Extract the [x, y] coordinate from the center of the cell holding the provided text.  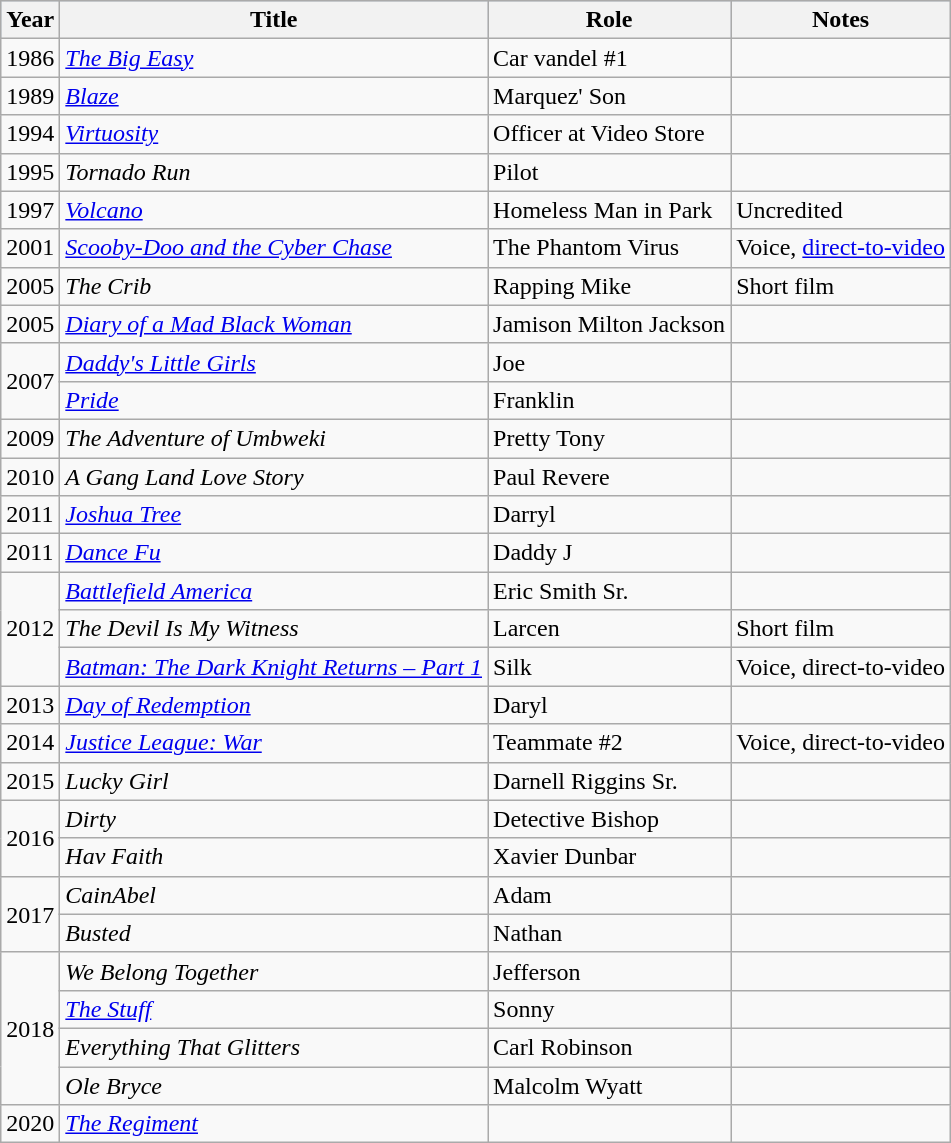
Malcolm Wyatt [610, 1085]
Joe [610, 362]
Carl Robinson [610, 1047]
Jefferson [610, 971]
2013 [30, 705]
Scooby-Doo and the Cyber Chase [274, 248]
Role [610, 20]
Busted [274, 933]
Virtuosity [274, 134]
2010 [30, 477]
2001 [30, 248]
Daddy J [610, 553]
2007 [30, 381]
Battlefield America [274, 591]
Jamison Milton Jackson [610, 324]
Ole Bryce [274, 1085]
The Phantom Virus [610, 248]
Lucky Girl [274, 781]
1989 [30, 96]
1997 [30, 210]
Eric Smith Sr. [610, 591]
Notes [841, 20]
The Crib [274, 286]
Homeless Man in Park [610, 210]
Uncredited [841, 210]
2014 [30, 743]
The Regiment [274, 1124]
Diary of a Mad Black Woman [274, 324]
The Devil Is My Witness [274, 629]
2020 [30, 1124]
Dance Fu [274, 553]
Detective Bishop [610, 819]
2009 [30, 438]
The Stuff [274, 1009]
1994 [30, 134]
Daryl [610, 705]
The Big Easy [274, 58]
Officer at Video Store [610, 134]
1995 [30, 172]
Darryl [610, 515]
2017 [30, 914]
Sonny [610, 1009]
Daddy's Little Girls [274, 362]
2018 [30, 1028]
Darnell Riggins Sr. [610, 781]
Pride [274, 400]
Everything That Glitters [274, 1047]
2012 [30, 629]
1986 [30, 58]
The Adventure of Umbweki [274, 438]
We Belong Together [274, 971]
Adam [610, 895]
Pretty Tony [610, 438]
Title [274, 20]
A Gang Land Love Story [274, 477]
2015 [30, 781]
Hav Faith [274, 857]
Larcen [610, 629]
Dirty [274, 819]
2016 [30, 838]
Nathan [610, 933]
Year [30, 20]
Tornado Run [274, 172]
Car vandel #1 [610, 58]
Xavier Dunbar [610, 857]
CainAbel [274, 895]
Franklin [610, 400]
Day of Redemption [274, 705]
Rapping Mike [610, 286]
Justice League: War [274, 743]
Batman: The Dark Knight Returns – Part 1 [274, 667]
Pilot [610, 172]
Volcano [274, 210]
Teammate #2 [610, 743]
Paul Revere [610, 477]
Marquez' Son [610, 96]
Blaze [274, 96]
Joshua Tree [274, 515]
Silk [610, 667]
